Return the (X, Y) coordinate for the center point of the cell that contains the specified text.  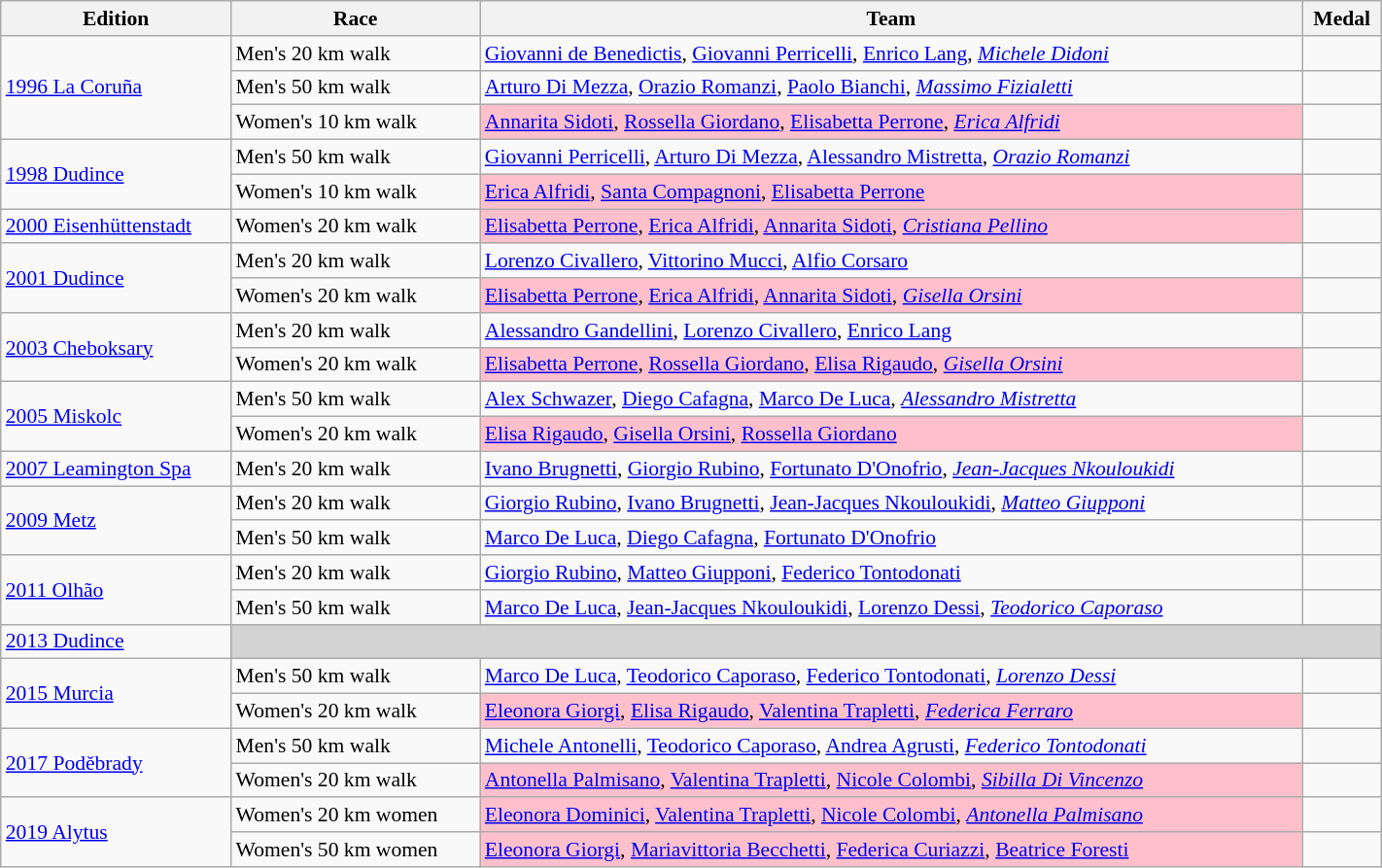
Lorenzo Civallero, Vittorino Mucci, Alfio Corsaro (891, 261)
1998 Dudince (117, 175)
2015 Murcia (117, 694)
2003 Cheboksary (117, 348)
Women's 20 km women (356, 816)
Alex Schwazer, Diego Cafagna, Marco De Luca, Alessandro Mistretta (891, 399)
Erica Alfridi, Santa Compagnoni, Elisabetta Perrone (891, 191)
2017 Poděbrady (117, 762)
2013 Dudince (117, 642)
Marco De Luca, Diego Cafagna, Fortunato D'Onofrio (891, 538)
2019 Alytus (117, 832)
Alessandro Gandellini, Lorenzo Civallero, Enrico Lang (891, 330)
Race (356, 18)
Eleonora Giorgi, Elisa Rigaudo, Valentina Trapletti, Federica Ferraro (891, 712)
Antonella Palmisano, Valentina Trapletti, Nicole Colombi, Sibilla Di Vincenzo (891, 781)
Edition (117, 18)
Giovanni Perricelli, Arturo Di Mezza, Alessandro Mistretta, Orazio Romanzi (891, 157)
2007 Leamington Spa (117, 469)
2005 Miskolc (117, 416)
Eleonora Dominici, Valentina Trapletti, Nicole Colombi, Antonella Palmisano (891, 816)
Giorgio Rubino, Ivano Brugnetti, Jean-Jacques Nkouloukidi, Matteo Giupponi (891, 503)
Giovanni de Benedictis, Giovanni Perricelli, Enrico Lang, Michele Didoni (891, 53)
Elisabetta Perrone, Erica Alfridi, Annarita Sidoti, Gisella Orsini (891, 295)
Ivano Brugnetti, Giorgio Rubino, Fortunato D'Onofrio, Jean-Jacques Nkouloukidi (891, 469)
2009 Metz (117, 521)
Annarita Sidoti, Rossella Giordano, Elisabetta Perrone, Erica Alfridi (891, 122)
Marco De Luca, Jean-Jacques Nkouloukidi, Lorenzo Dessi, Teodorico Caporaso (891, 608)
2001 Dudince (117, 278)
Team (891, 18)
Eleonora Giorgi, Mariavittoria Becchetti, Federica Curiazzi, Beatrice Foresti (891, 850)
2011 Olhão (117, 589)
Arturo Di Mezza, Orazio Romanzi, Paolo Bianchi, Massimo Fizialetti (891, 87)
Women's 50 km women (356, 850)
Elisabetta Perrone, Erica Alfridi, Annarita Sidoti, Cristiana Pellino (891, 226)
Elisabetta Perrone, Rossella Giordano, Elisa Rigaudo, Gisella Orsini (891, 365)
Elisa Rigaudo, Gisella Orsini, Rossella Giordano (891, 434)
1996 La Coruña (117, 87)
2000 Eisenhüttenstadt (117, 226)
Giorgio Rubino, Matteo Giupponi, Federico Tontodonati (891, 573)
Michele Antonelli, Teodorico Caporaso, Andrea Agrusti, Federico Tontodonati (891, 746)
Marco De Luca, Teodorico Caporaso, Federico Tontodonati, Lorenzo Dessi (891, 677)
Medal (1341, 18)
